Capture the cell that displays the provided text and extract its [X, Y] central coordinate. 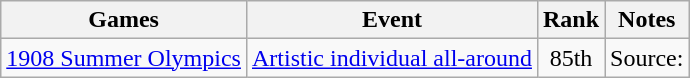
Event [392, 20]
1908 Summer Olympics [124, 58]
85th [570, 58]
Artistic individual all-around [392, 58]
Source: [647, 58]
Games [124, 20]
Notes [647, 20]
Rank [570, 20]
